Extract the [X, Y] coordinate from the center of the cell holding the provided text.  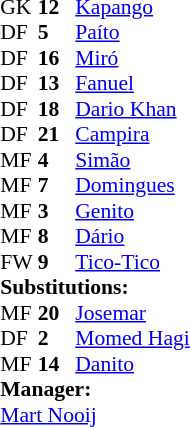
Dário [132, 237]
7 [57, 185]
8 [57, 237]
Manager: [95, 389]
Paíto [132, 33]
Campira [132, 135]
14 [57, 364]
3 [57, 211]
FW [19, 262]
5 [57, 33]
Dario Khan [132, 109]
Josemar [132, 313]
Fanuel [132, 83]
Simão [132, 160]
Domingues [132, 185]
Momed Hagi [132, 339]
Genito [132, 211]
13 [57, 83]
2 [57, 339]
Substitutions: [95, 287]
Miró [132, 58]
Danito [132, 364]
20 [57, 313]
4 [57, 160]
21 [57, 135]
18 [57, 109]
16 [57, 58]
9 [57, 262]
Tico-Tico [132, 262]
